Search for the cell housing the specified text and yield its (X, Y) center coordinate. 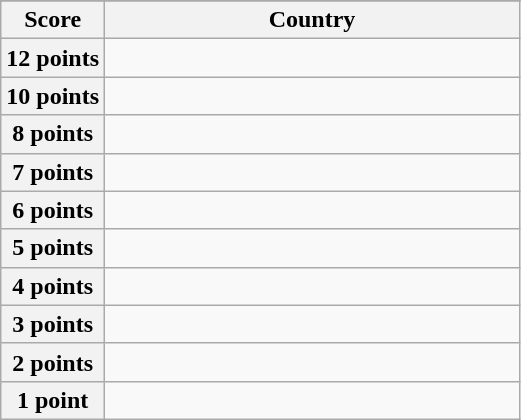
2 points (53, 362)
4 points (53, 286)
1 point (53, 400)
3 points (53, 324)
7 points (53, 172)
5 points (53, 248)
12 points (53, 58)
10 points (53, 96)
Score (53, 20)
Country (312, 20)
6 points (53, 210)
8 points (53, 134)
